Return (x, y) of the center of cell containing provided text 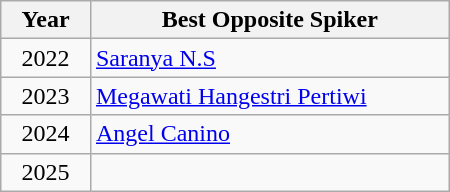
2023 (46, 96)
Year (46, 20)
Megawati Hangestri Pertiwi (270, 96)
2024 (46, 134)
Best Opposite Spiker (270, 20)
2022 (46, 58)
Saranya N.S (270, 58)
Angel Canino (270, 134)
2025 (46, 172)
